Output the (X, Y) coordinate of the center of the cell containing the given text.  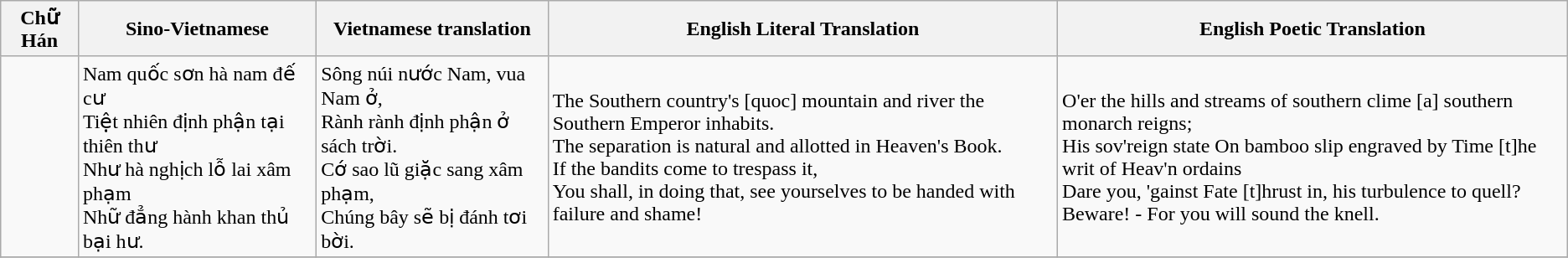
English Poetic Translation (1313, 28)
Nam quốc sơn hà nam đế cư Tiệt nhiên định phận tại thiên thưNhư hà nghịch lỗ lai xâm phạmNhữ đẳng hành khan thủ bại hư. (197, 156)
English Literal Translation (802, 28)
Chữ Hán (40, 28)
Sino-Vietnamese (197, 28)
Sông núi nước Nam, vua Nam ở,Rành rành định phận ở sách trời.Cớ sao lũ giặc sang xâm phạm,Chúng bây sẽ bị đánh tơi bời. (432, 156)
Vietnamese translation (432, 28)
